Provide the (x, y) coordinate of the cell's center where the given text is located.  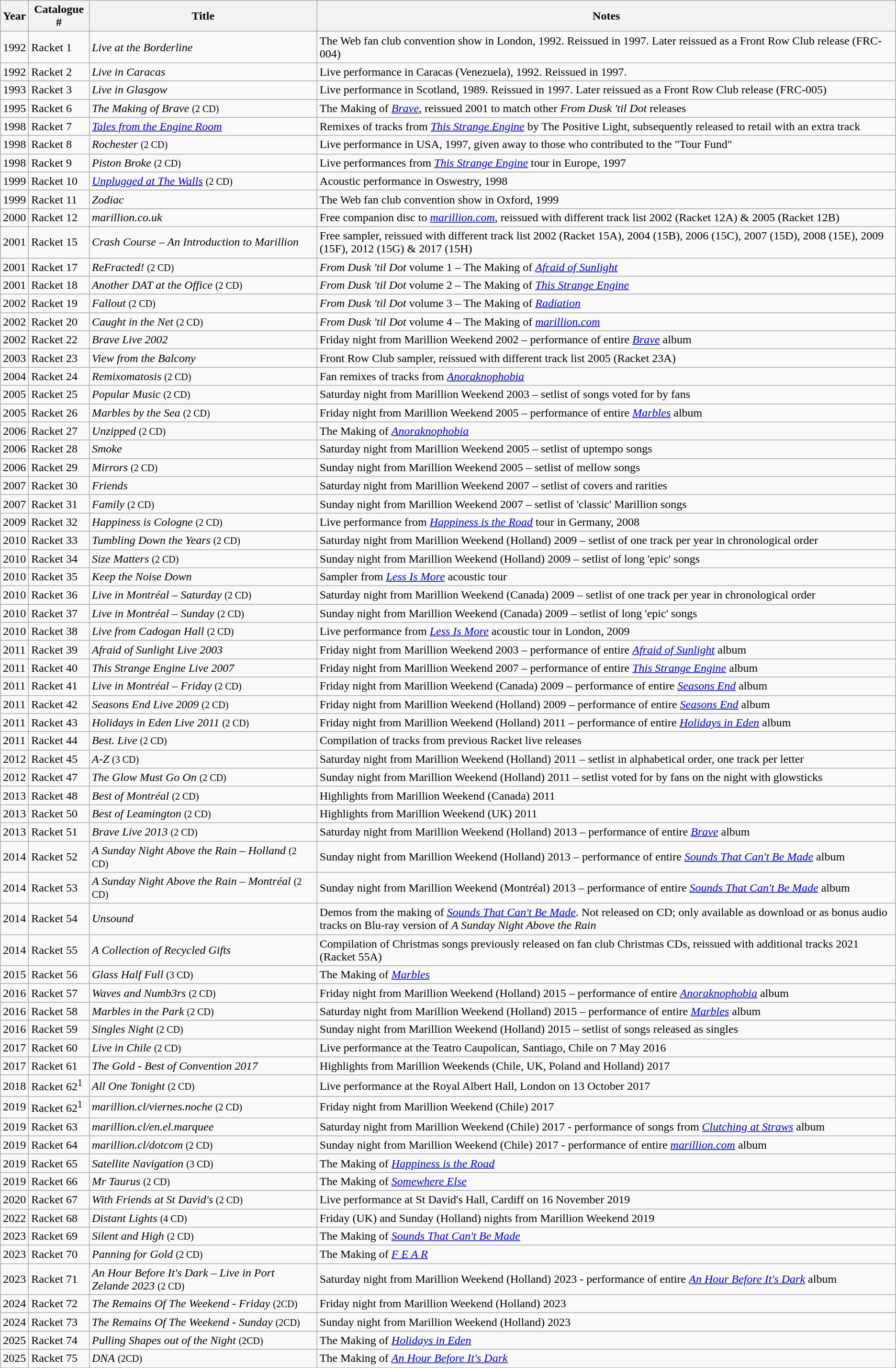
Best. Live (2 CD) (203, 741)
2000 (14, 217)
Live performances from This Strange Engine tour in Europe, 1997 (606, 163)
Racket 45 (59, 759)
Keep the Noise Down (203, 577)
Racket 7 (59, 126)
Notes (606, 16)
Sunday night from Marillion Weekend (Holland) 2023 (606, 1322)
Another DAT at the Office (2 CD) (203, 285)
A Sunday Night Above the Rain – Holland (2 CD) (203, 856)
2018 (14, 1086)
The Remains Of The Weekend - Sunday (2CD) (203, 1322)
Waves and Numb3rs (2 CD) (203, 993)
Racket 20 (59, 322)
Pulling Shapes out of the Night (2CD) (203, 1340)
Racket 39 (59, 650)
View from the Balcony (203, 358)
Racket 64 (59, 1145)
Satellite Navigation (3 CD) (203, 1163)
Racket 72 (59, 1304)
Saturday night from Marillion Weekend (Chile) 2017 - performance of songs from Clutching at Straws album (606, 1127)
Racket 6 (59, 108)
Smoke (203, 449)
Racket 30 (59, 486)
1995 (14, 108)
Live performance in Caracas (Venezuela), 1992. Reissued in 1997. (606, 72)
Best of Leamington (2 CD) (203, 814)
Racket 18 (59, 285)
Live from Cadogan Hall (2 CD) (203, 632)
Racket 52 (59, 856)
The Making of Somewhere Else (606, 1181)
Remixes of tracks from This Strange Engine by The Positive Light, subsequently released to retail with an extra track (606, 126)
Friday night from Marillion Weekend (Holland) 2015 – performance of entire Anoraknophobia album (606, 993)
Racket 1 (59, 47)
Racket 66 (59, 1181)
Live performance in Scotland, 1989. Reissued in 1997. Later reissued as a Front Row Club release (FRC-005) (606, 90)
Afraid of Sunlight Live 2003 (203, 650)
Saturday night from Marillion Weekend (Holland) 2013 – performance of entire Brave album (606, 832)
Racket 9 (59, 163)
Saturday night from Marillion Weekend (Holland) 2015 – performance of entire Marbles album (606, 1011)
Racket 28 (59, 449)
Saturday night from Marillion Weekend 2003 – setlist of songs voted for by fans (606, 395)
The Making of F E A R (606, 1255)
The Making of Brave (2 CD) (203, 108)
Live at the Borderline (203, 47)
Compilation of Christmas songs previously released on fan club Christmas CDs, reissued with additional tracks 2021 (Racket 55A) (606, 950)
The Making of Brave, reissued 2001 to match other From Dusk 'til Dot releases (606, 108)
2015 (14, 975)
marillion.cl/viernes.noche (2 CD) (203, 1107)
All One Tonight (2 CD) (203, 1086)
Racket 41 (59, 686)
Racket 58 (59, 1011)
Racket 34 (59, 559)
Racket 43 (59, 723)
Racket 8 (59, 145)
Friday night from Marillion Weekend (Canada) 2009 – performance of entire Seasons End album (606, 686)
Racket 32 (59, 522)
Sunday night from Marillion Weekend (Montréal) 2013 – performance of entire Sounds That Can't Be Made album (606, 888)
From Dusk 'til Dot volume 3 – The Making of Radiation (606, 304)
Racket 53 (59, 888)
Friday night from Marillion Weekend 2003 – performance of entire Afraid of Sunlight album (606, 650)
Racket 59 (59, 1029)
Live performance at the Royal Albert Hall, London on 13 October 2017 (606, 1086)
Racket 12 (59, 217)
Racket 10 (59, 181)
2022 (14, 1218)
Front Row Club sampler, reissued with different track list 2005 (Racket 23A) (606, 358)
Racket 23 (59, 358)
Title (203, 16)
Saturday night from Marillion Weekend (Holland) 2011 – setlist in alphabetical order, one track per letter (606, 759)
Racket 56 (59, 975)
Unzipped (2 CD) (203, 431)
Brave Live 2002 (203, 340)
Seasons End Live 2009 (2 CD) (203, 704)
The Making of Happiness is the Road (606, 1163)
The Web fan club convention show in Oxford, 1999 (606, 199)
Racket 73 (59, 1322)
Racket 69 (59, 1236)
Glass Half Full (3 CD) (203, 975)
Family (2 CD) (203, 504)
marillion.cl/dotcom (2 CD) (203, 1145)
Racket 22 (59, 340)
Acoustic performance in Oswestry, 1998 (606, 181)
The Gold - Best of Convention 2017 (203, 1066)
Crash Course – An Introduction to Marillion (203, 242)
Racket 37 (59, 613)
Saturday night from Marillion Weekend (Holland) 2023 - performance of entire An Hour Before It's Dark album (606, 1279)
A-Z (3 CD) (203, 759)
The Making of Anoraknophobia (606, 431)
Marbles in the Park (2 CD) (203, 1011)
Racket 75 (59, 1358)
Live in Chile (2 CD) (203, 1048)
Friday night from Marillion Weekend 2005 – performance of entire Marbles album (606, 413)
2009 (14, 522)
From Dusk 'til Dot volume 2 – The Making of This Strange Engine (606, 285)
Racket 29 (59, 467)
Racket 38 (59, 632)
Remixomatosis (2 CD) (203, 376)
Friday night from Marillion Weekend (Chile) 2017 (606, 1107)
Racket 11 (59, 199)
Saturday night from Marillion Weekend (Canada) 2009 – setlist of one track per year in chronological order (606, 595)
marillion.cl/en.el.marquee (203, 1127)
Racket 33 (59, 540)
Racket 2 (59, 72)
Racket 31 (59, 504)
Racket 71 (59, 1279)
Sunday night from Marillion Weekend (Holland) 2015 – setlist of songs released as singles (606, 1029)
Live performance at the Teatro Caupolican, Santiago, Chile on 7 May 2016 (606, 1048)
Distant Lights (4 CD) (203, 1218)
Marbles by the Sea (2 CD) (203, 413)
Racket 70 (59, 1255)
Racket 50 (59, 814)
From Dusk 'til Dot volume 4 – The Making of marillion.com (606, 322)
Racket 15 (59, 242)
Sunday night from Marillion Weekend (Canada) 2009 – setlist of long 'epic' songs (606, 613)
Racket 17 (59, 267)
Year (14, 16)
Fallout (2 CD) (203, 304)
Racket 19 (59, 304)
1993 (14, 90)
Singles Night (2 CD) (203, 1029)
With Friends at St David's (2 CD) (203, 1199)
Saturday night from Marillion Weekend 2005 – setlist of uptempo songs (606, 449)
Racket 27 (59, 431)
Sunday night from Marillion Weekend 2007 – setlist of 'classic' Marillion songs (606, 504)
Fan remixes of tracks from Anoraknophobia (606, 376)
Panning for Gold (2 CD) (203, 1255)
Racket 54 (59, 919)
Sunday night from Marillion Weekend (Holland) 2013 – performance of entire Sounds That Can't Be Made album (606, 856)
Racket 3 (59, 90)
Holidays in Eden Live 2011 (2 CD) (203, 723)
The Web fan club convention show in London, 1992. Reissued in 1997. Later reissued as a Front Row Club release (FRC-004) (606, 47)
Piston Broke (2 CD) (203, 163)
Sunday night from Marillion Weekend 2005 – setlist of mellow songs (606, 467)
The Making of An Hour Before It's Dark (606, 1358)
Saturday night from Marillion Weekend (Holland) 2009 – setlist of one track per year in chronological order (606, 540)
Highlights from Marillion Weekend (Canada) 2011 (606, 795)
Racket 65 (59, 1163)
Live performance in USA, 1997, given away to those who contributed to the "Tour Fund" (606, 145)
Sampler from Less Is More acoustic tour (606, 577)
Sunday night from Marillion Weekend (Holland) 2009 – setlist of long 'epic' songs (606, 559)
Live performance from Happiness is the Road tour in Germany, 2008 (606, 522)
Sunday night from Marillion Weekend (Holland) 2011 – setlist voted for by fans on the night with glowsticks (606, 777)
The Glow Must Go On (2 CD) (203, 777)
Racket 47 (59, 777)
The Making of Sounds That Can't Be Made (606, 1236)
Racket 35 (59, 577)
Size Matters (2 CD) (203, 559)
Popular Music (2 CD) (203, 395)
Live performance from Less Is More acoustic tour in London, 2009 (606, 632)
2020 (14, 1199)
Friday night from Marillion Weekend 2007 – performance of entire This Strange Engine album (606, 668)
Racket 57 (59, 993)
Highlights from Marillion Weekend (UK) 2011 (606, 814)
The Making of Holidays in Eden (606, 1340)
Highlights from Marillion Weekends (Chile, UK, Poland and Holland) 2017 (606, 1066)
Racket 48 (59, 795)
Racket 67 (59, 1199)
Mirrors (2 CD) (203, 467)
Live in Montréal – Friday (2 CD) (203, 686)
A Sunday Night Above the Rain – Montréal (2 CD) (203, 888)
From Dusk 'til Dot volume 1 – The Making of Afraid of Sunlight (606, 267)
Racket 40 (59, 668)
DNA (2CD) (203, 1358)
Silent and High (2 CD) (203, 1236)
Rochester (2 CD) (203, 145)
The Remains Of The Weekend - Friday (2CD) (203, 1304)
Live in Montréal – Saturday (2 CD) (203, 595)
Racket 25 (59, 395)
Racket 55 (59, 950)
Friday (UK) and Sunday (Holland) nights from Marillion Weekend 2019 (606, 1218)
marillion.co.uk (203, 217)
Racket 24 (59, 376)
2003 (14, 358)
The Making of Marbles (606, 975)
Racket 61 (59, 1066)
Racket 42 (59, 704)
Sunday night from Marillion Weekend (Chile) 2017 - performance of entire marillion.com album (606, 1145)
Best of Montréal (2 CD) (203, 795)
Friday night from Marillion Weekend (Holland) 2023 (606, 1304)
Catalogue # (59, 16)
Racket 36 (59, 595)
An Hour Before It's Dark – Live in Port Zelande 2023 (2 CD) (203, 1279)
Friday night from Marillion Weekend (Holland) 2011 – performance of entire Holidays in Eden album (606, 723)
Happiness is Cologne (2 CD) (203, 522)
Live in Glasgow (203, 90)
Unplugged at The Walls (2 CD) (203, 181)
Racket 68 (59, 1218)
Racket 44 (59, 741)
This Strange Engine Live 2007 (203, 668)
Mr Taurus (2 CD) (203, 1181)
Friday night from Marillion Weekend (Holland) 2009 – performance of entire Seasons End album (606, 704)
Racket 63 (59, 1127)
2004 (14, 376)
Live performance at St David's Hall, Cardiff on 16 November 2019 (606, 1199)
Zodiac (203, 199)
Racket 74 (59, 1340)
A Collection of Recycled Gifts (203, 950)
Tumbling Down the Years (2 CD) (203, 540)
Racket 26 (59, 413)
ReFracted! (2 CD) (203, 267)
Friday night from Marillion Weekend 2002 – performance of entire Brave album (606, 340)
Free companion disc to marillion.com, reissued with different track list 2002 (Racket 12A) & 2005 (Racket 12B) (606, 217)
Saturday night from Marillion Weekend 2007 – setlist of covers and rarities (606, 486)
Live in Caracas (203, 72)
Tales from the Engine Room (203, 126)
Racket 60 (59, 1048)
Caught in the Net (2 CD) (203, 322)
Brave Live 2013 (2 CD) (203, 832)
Friends (203, 486)
Compilation of tracks from previous Racket live releases (606, 741)
Live in Montréal – Sunday (2 CD) (203, 613)
Racket 51 (59, 832)
Unsound (203, 919)
